Capture the cell that displays the provided text and extract its [x, y] central coordinate. 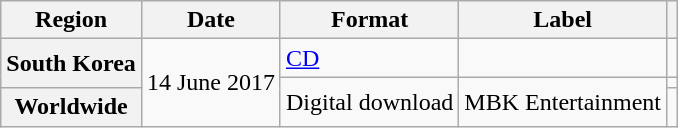
MBK Entertainment [563, 102]
Label [563, 20]
Region [72, 20]
14 June 2017 [210, 82]
Format [369, 20]
CD [369, 58]
Digital download [369, 102]
South Korea [72, 64]
Worldwide [72, 107]
Date [210, 20]
